Locate the cell with the specified text and output its [x, y] center coordinate. 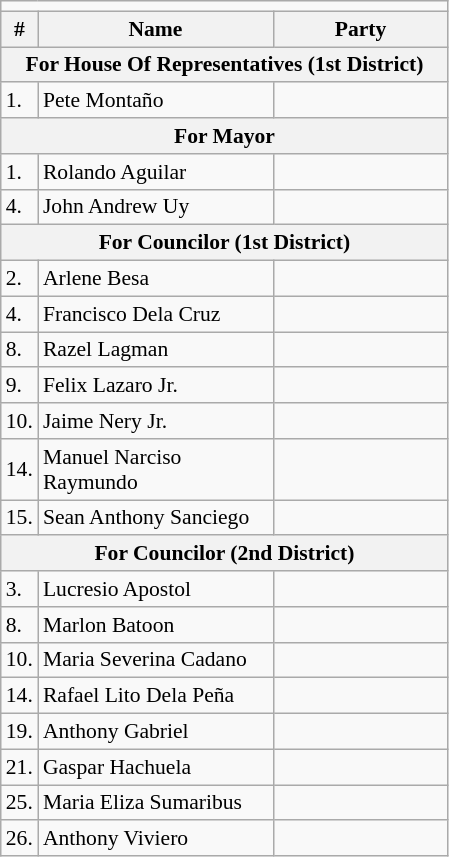
Pete Montaño [156, 101]
Anthony Viviero [156, 839]
21. [20, 767]
For Councilor (1st District) [224, 243]
Rafael Lito Dela Peña [156, 696]
Name [156, 29]
For Mayor [224, 136]
2. [20, 279]
Anthony Gabriel [156, 732]
Razel Lagman [156, 350]
Jaime Nery Jr. [156, 421]
15. [20, 518]
Marlon Batoon [156, 625]
Rolando Aguilar [156, 172]
Party [360, 29]
Arlene Besa [156, 279]
Lucresio Apostol [156, 589]
John Andrew Uy [156, 207]
9. [20, 386]
19. [20, 732]
# [20, 29]
Maria Severina Cadano [156, 660]
Maria Eliza Sumaribus [156, 803]
Sean Anthony Sanciego [156, 518]
Francisco Dela Cruz [156, 314]
25. [20, 803]
Manuel Narciso Raymundo [156, 470]
For Councilor (2nd District) [224, 554]
26. [20, 839]
For House Of Representatives (1st District) [224, 65]
Felix Lazaro Jr. [156, 386]
3. [20, 589]
Gaspar Hachuela [156, 767]
